Pinpoint the cell where the given text exists, returning its (x, y) midpoint coordinate. 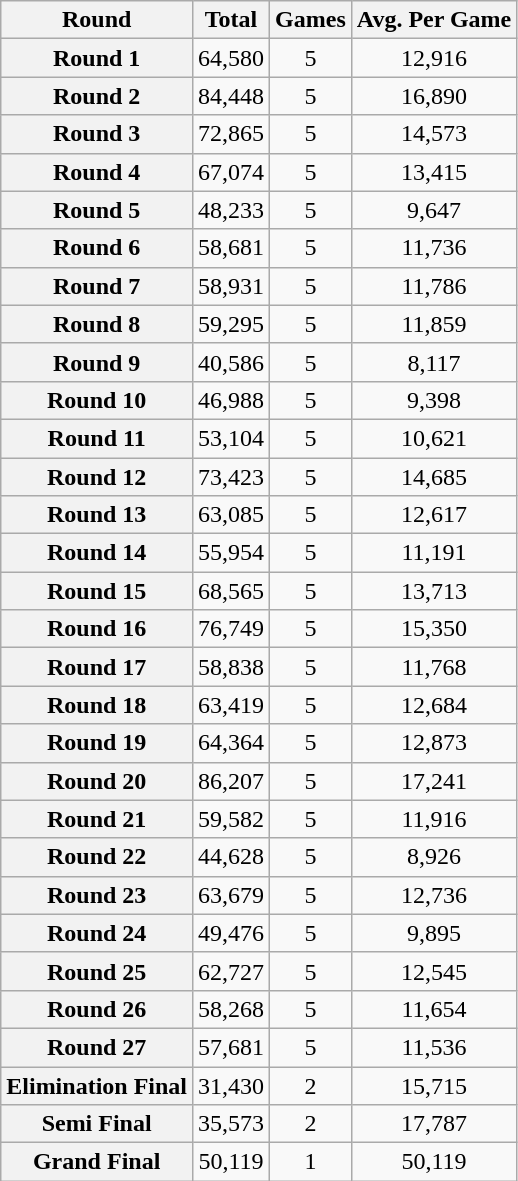
55,954 (232, 553)
Round 27 (97, 1047)
49,476 (232, 933)
Semi Final (97, 1124)
8,926 (434, 857)
58,838 (232, 667)
Round 1 (97, 58)
17,787 (434, 1124)
64,364 (232, 743)
Round 3 (97, 134)
Round 2 (97, 96)
Round 14 (97, 553)
Round 6 (97, 248)
63,679 (232, 895)
64,580 (232, 58)
11,191 (434, 553)
13,713 (434, 591)
Round 18 (97, 705)
Round 10 (97, 400)
12,873 (434, 743)
63,419 (232, 705)
Round 7 (97, 286)
59,295 (232, 324)
Round 22 (97, 857)
57,681 (232, 1047)
Round 11 (97, 438)
17,241 (434, 781)
Round 20 (97, 781)
35,573 (232, 1124)
Round 23 (97, 895)
15,715 (434, 1085)
Round 25 (97, 971)
46,988 (232, 400)
11,654 (434, 1009)
68,565 (232, 591)
86,207 (232, 781)
Grand Final (97, 1162)
Round 9 (97, 362)
59,582 (232, 819)
31,430 (232, 1085)
9,647 (434, 210)
Round 16 (97, 629)
13,415 (434, 172)
Round 26 (97, 1009)
Elimination Final (97, 1085)
9,895 (434, 933)
Round 24 (97, 933)
Round 8 (97, 324)
12,684 (434, 705)
Games (311, 20)
63,085 (232, 515)
Round 5 (97, 210)
Round 15 (97, 591)
8,117 (434, 362)
Avg. Per Game (434, 20)
Round 17 (97, 667)
84,448 (232, 96)
11,736 (434, 248)
16,890 (434, 96)
Round 13 (97, 515)
Round 21 (97, 819)
48,233 (232, 210)
11,536 (434, 1047)
72,865 (232, 134)
15,350 (434, 629)
73,423 (232, 477)
76,749 (232, 629)
14,685 (434, 477)
12,617 (434, 515)
58,268 (232, 1009)
44,628 (232, 857)
67,074 (232, 172)
12,545 (434, 971)
14,573 (434, 134)
53,104 (232, 438)
62,727 (232, 971)
58,931 (232, 286)
11,786 (434, 286)
Round 12 (97, 477)
58,681 (232, 248)
10,621 (434, 438)
Round 19 (97, 743)
40,586 (232, 362)
12,916 (434, 58)
11,859 (434, 324)
Round (97, 20)
9,398 (434, 400)
11,768 (434, 667)
Total (232, 20)
1 (311, 1162)
12,736 (434, 895)
Round 4 (97, 172)
11,916 (434, 819)
